Output the [x, y] coordinate of the center of the cell containing the given text.  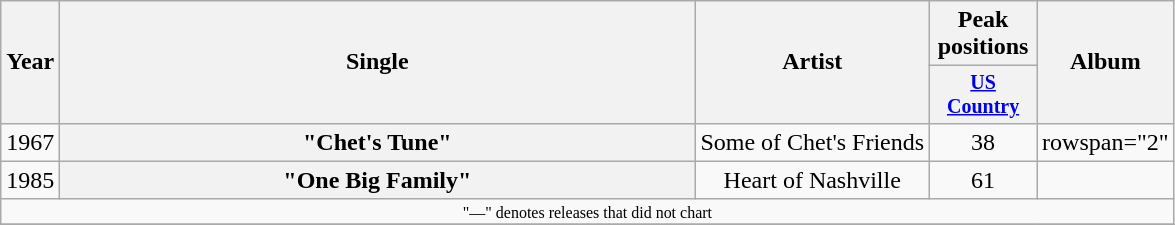
"Chet's Tune" [378, 142]
rowspan="2" [1106, 142]
Single [378, 62]
Some of Chet's Friends [812, 142]
Album [1106, 62]
Year [30, 62]
Artist [812, 62]
1985 [30, 180]
1967 [30, 142]
"One Big Family" [378, 180]
61 [984, 180]
Heart of Nashville [812, 180]
38 [984, 142]
"—" denotes releases that did not chart [588, 211]
Peak positions [984, 34]
US Country [984, 94]
